Identify which cell holds the provided text, then report its [x, y] central coordinate. 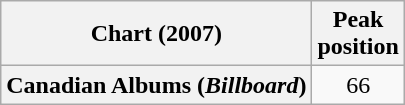
66 [358, 85]
Chart (2007) [156, 34]
Canadian Albums (Billboard) [156, 85]
Peakposition [358, 34]
